Output the [X, Y] coordinate of the center of the cell containing the given text.  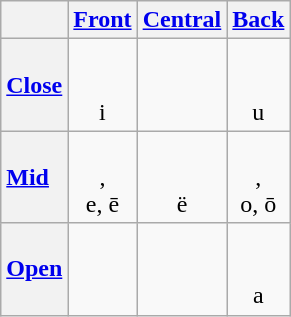
Close [34, 85]
, e, ē [102, 177]
Central [182, 20]
ë [182, 177]
Back [258, 20]
, o, ō [258, 177]
Mid [34, 177]
Open [34, 269]
i [102, 85]
Front [102, 20]
u [258, 85]
a [258, 269]
